Determine the [x, y] coordinate at the center of the cell enclosing the given text.  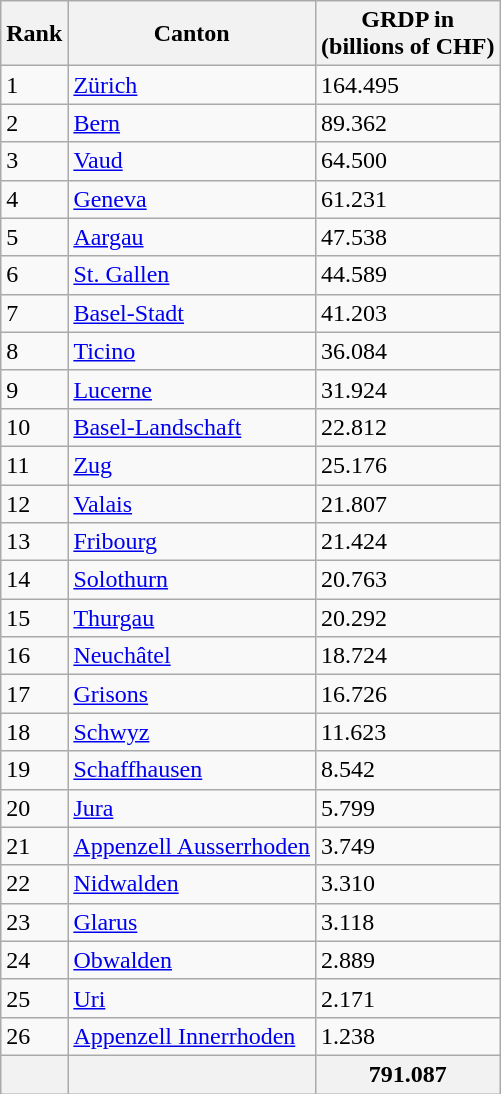
89.362 [408, 123]
21.424 [408, 542]
3 [34, 161]
Geneva [192, 199]
164.495 [408, 85]
20.763 [408, 580]
26 [34, 1036]
61.231 [408, 199]
7 [34, 313]
13 [34, 542]
3.118 [408, 922]
23 [34, 922]
Appenzell Innerrhoden [192, 1036]
Neuchâtel [192, 656]
21.807 [408, 503]
Jura [192, 808]
Schaffhausen [192, 770]
St. Gallen [192, 275]
9 [34, 389]
21 [34, 846]
20 [34, 808]
Solothurn [192, 580]
16.726 [408, 694]
47.538 [408, 237]
Valais [192, 503]
16 [34, 656]
25.176 [408, 465]
Canton [192, 34]
Schwyz [192, 732]
64.500 [408, 161]
2.889 [408, 960]
Appenzell Ausserrhoden [192, 846]
24 [34, 960]
Grisons [192, 694]
12 [34, 503]
Glarus [192, 922]
8 [34, 351]
31.924 [408, 389]
17 [34, 694]
2 [34, 123]
Nidwalden [192, 884]
Vaud [192, 161]
Fribourg [192, 542]
20.292 [408, 618]
Uri [192, 998]
5 [34, 237]
22 [34, 884]
44.589 [408, 275]
Thurgau [192, 618]
25 [34, 998]
Zug [192, 465]
6 [34, 275]
19 [34, 770]
11 [34, 465]
4 [34, 199]
Basel-Stadt [192, 313]
Rank [34, 34]
11.623 [408, 732]
Ticino [192, 351]
GRDP in(billions of CHF) [408, 34]
3.310 [408, 884]
3.749 [408, 846]
41.203 [408, 313]
Lucerne [192, 389]
1 [34, 85]
1.238 [408, 1036]
Aargau [192, 237]
15 [34, 618]
14 [34, 580]
Obwalden [192, 960]
Basel-Landschaft [192, 427]
18.724 [408, 656]
18 [34, 732]
Zürich [192, 85]
36.084 [408, 351]
8.542 [408, 770]
22.812 [408, 427]
Bern [192, 123]
5.799 [408, 808]
2.171 [408, 998]
791.087 [408, 1074]
10 [34, 427]
